Return (X, Y) of the center of cell containing provided text 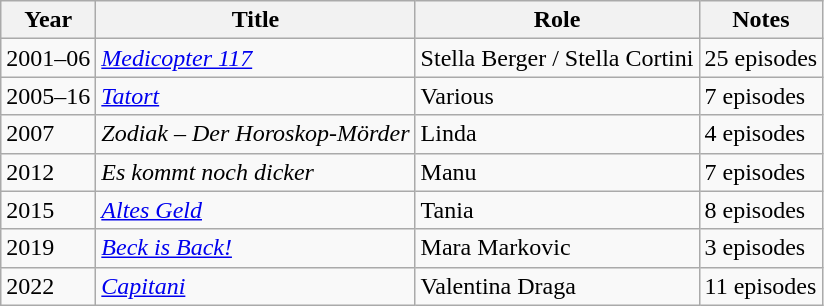
Mara Markovic (557, 248)
Year (48, 20)
25 episodes (761, 58)
Title (256, 20)
2012 (48, 172)
Es kommt noch dicker (256, 172)
2022 (48, 286)
Various (557, 96)
Linda (557, 134)
2001–06 (48, 58)
2015 (48, 210)
Tania (557, 210)
Medicopter 117 (256, 58)
8 episodes (761, 210)
4 episodes (761, 134)
2005–16 (48, 96)
Valentina Draga (557, 286)
Capitani (256, 286)
Stella Berger / Stella Cortini (557, 58)
2019 (48, 248)
Tatort (256, 96)
Role (557, 20)
Beck is Back! (256, 248)
Manu (557, 172)
Notes (761, 20)
2007 (48, 134)
11 episodes (761, 286)
Altes Geld (256, 210)
3 episodes (761, 248)
Zodiak – Der Horoskop-Mörder (256, 134)
